For the text-containing cell, return its midpoint in (x, y) coordinate format. 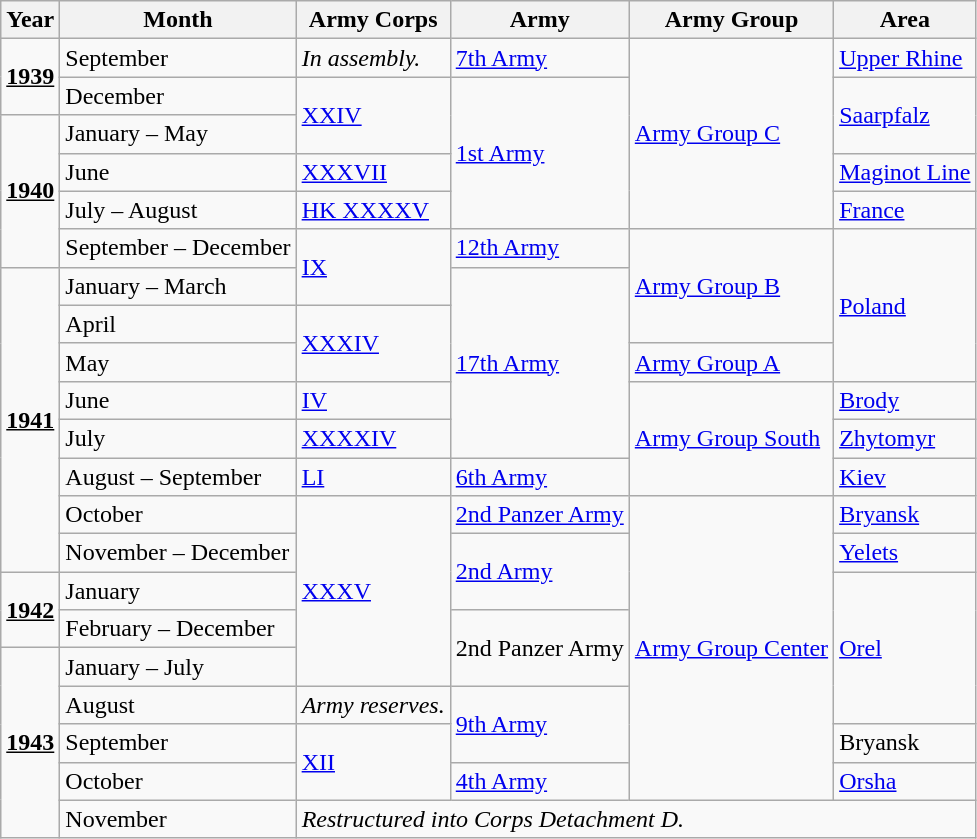
IX (373, 267)
May (178, 362)
Army (540, 20)
France (905, 210)
Army Group South (731, 438)
HK XXXXV (373, 210)
1942 (30, 610)
4th Army (540, 781)
XXXV (373, 591)
1943 (30, 743)
July – August (178, 210)
17th Army (540, 362)
LI (373, 477)
Saarpfalz (905, 115)
January – July (178, 667)
December (178, 96)
1939 (30, 77)
Army Group B (731, 286)
April (178, 324)
January (178, 591)
Army Corps (373, 20)
Army reserves. (373, 705)
12th Army (540, 248)
Upper Rhine (905, 58)
Month (178, 20)
XXXXIV (373, 438)
Maginot Line (905, 172)
9th Army (540, 724)
XXXVII (373, 172)
Army Group Center (731, 648)
August (178, 705)
Army Group C (731, 134)
Area (905, 20)
Yelets (905, 553)
Army Group (731, 20)
Brody (905, 400)
1941 (30, 419)
Kiev (905, 477)
XII (373, 762)
Zhytomyr (905, 438)
January – March (178, 286)
XXXIV (373, 343)
2nd Army (540, 572)
Army Group A (731, 362)
7th Army (540, 58)
6th Army (540, 477)
1940 (30, 191)
IV (373, 400)
In assembly. (373, 58)
November – December (178, 553)
1st Army (540, 153)
November (178, 819)
Orsha (905, 781)
July (178, 438)
September – December (178, 248)
Orel (905, 648)
XXIV (373, 115)
Poland (905, 305)
February – December (178, 629)
August – September (178, 477)
Restructured into Corps Detachment D. (636, 819)
Year (30, 20)
January – May (178, 134)
